Determine the [X, Y] coordinate at the center of the cell enclosing the given text.  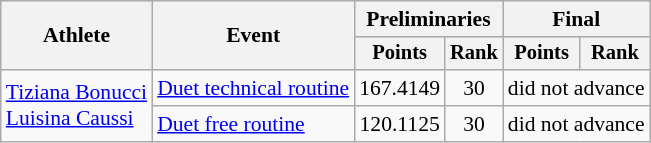
Duet technical routine [253, 88]
Tiziana Bonucci Luisina Caussi [76, 106]
Final [576, 19]
Event [253, 36]
Athlete [76, 36]
Preliminaries [428, 19]
120.1125 [400, 124]
167.4149 [400, 88]
Duet free routine [253, 124]
